Extract the [x, y] coordinate from the center of the cell holding the provided text.  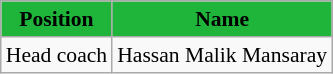
Name [222, 19]
Position [56, 19]
Hassan Malik Mansaray [222, 55]
Head coach [56, 55]
